From the cell containing the given text, extract its center point as [X, Y] coordinate. 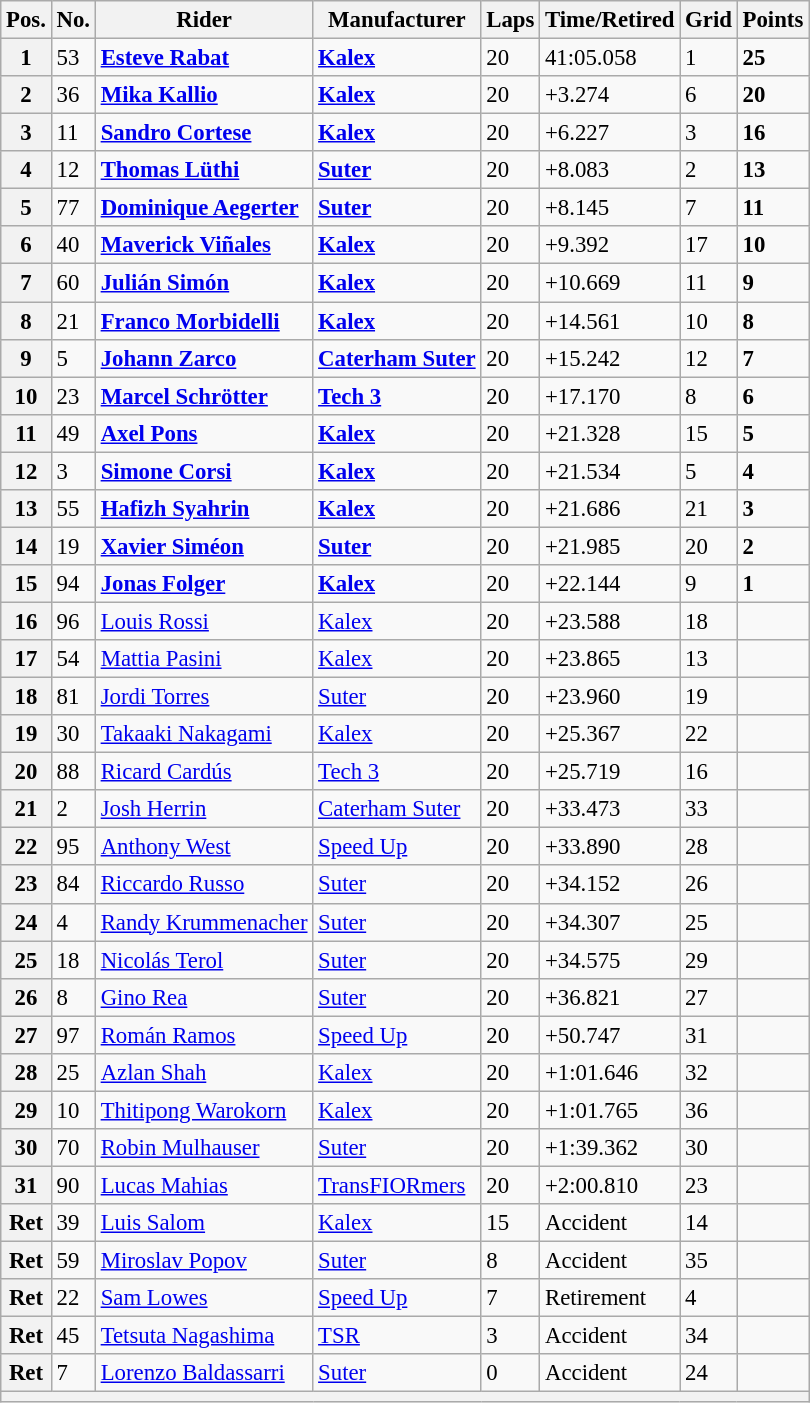
Xavier Siméon [204, 546]
33 [708, 809]
Thitipong Warokorn [204, 1110]
97 [73, 1035]
88 [73, 772]
+21.534 [610, 471]
Luis Salom [204, 1223]
Gino Rea [204, 997]
+21.328 [610, 433]
+33.473 [610, 809]
Robin Mulhauser [204, 1148]
+22.144 [610, 584]
Tetsuta Nagashima [204, 1336]
81 [73, 697]
+23.588 [610, 621]
+6.227 [610, 133]
Mattia Pasini [204, 659]
Grid [708, 20]
77 [73, 208]
+3.274 [610, 95]
TransFIORmers [397, 1185]
Sandro Cortese [204, 133]
+34.575 [610, 960]
55 [73, 509]
Nicolás Terol [204, 960]
Julián Simón [204, 283]
Josh Herrin [204, 809]
Randy Krummenacher [204, 922]
+25.367 [610, 734]
94 [73, 584]
+10.669 [610, 283]
Maverick Viñales [204, 245]
Mika Kallio [204, 95]
+21.985 [610, 546]
Ricard Cardús [204, 772]
Esteve Rabat [204, 58]
Time/Retired [610, 20]
+1:01.646 [610, 1073]
Axel Pons [204, 433]
+25.719 [610, 772]
0 [510, 1373]
54 [73, 659]
Azlan Shah [204, 1073]
Jordi Torres [204, 697]
45 [73, 1336]
+17.170 [610, 396]
Hafizh Syahrin [204, 509]
+23.865 [610, 659]
96 [73, 621]
+14.561 [610, 321]
Sam Lowes [204, 1298]
+8.083 [610, 170]
32 [708, 1073]
Johann Zarco [204, 358]
Miroslav Popov [204, 1261]
Retirement [610, 1298]
+2:00.810 [610, 1185]
Román Ramos [204, 1035]
+23.960 [610, 697]
70 [73, 1148]
TSR [397, 1336]
84 [73, 885]
Lucas Mahias [204, 1185]
+8.145 [610, 208]
Riccardo Russo [204, 885]
Points [772, 20]
+34.307 [610, 922]
Marcel Schrötter [204, 396]
+9.392 [610, 245]
+21.686 [610, 509]
+36.821 [610, 997]
Anthony West [204, 847]
90 [73, 1185]
Thomas Lüthi [204, 170]
Simone Corsi [204, 471]
No. [73, 20]
60 [73, 283]
59 [73, 1261]
Pos. [26, 20]
+33.890 [610, 847]
Laps [510, 20]
41:05.058 [610, 58]
39 [73, 1223]
Rider [204, 20]
95 [73, 847]
Lorenzo Baldassarri [204, 1373]
Franco Morbidelli [204, 321]
+1:39.362 [610, 1148]
+34.152 [610, 885]
40 [73, 245]
49 [73, 433]
35 [708, 1261]
+15.242 [610, 358]
Dominique Aegerter [204, 208]
+50.747 [610, 1035]
+1:01.765 [610, 1110]
34 [708, 1336]
Louis Rossi [204, 621]
53 [73, 58]
Manufacturer [397, 20]
Takaaki Nakagami [204, 734]
Jonas Folger [204, 584]
